Provide the [x, y] coordinate of the cell's center where the given text is located.  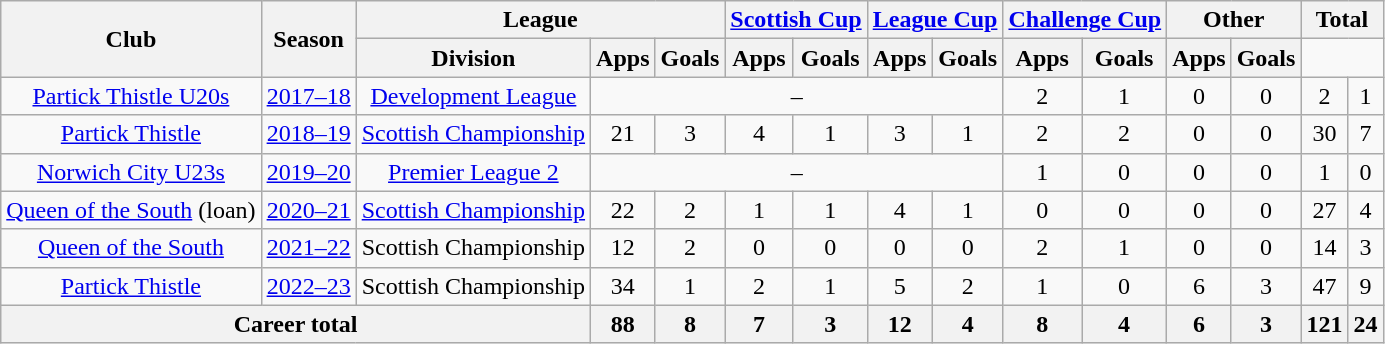
2019–20 [308, 172]
9 [1366, 286]
121 [1324, 324]
34 [623, 286]
88 [623, 324]
League Cup [935, 20]
Career total [296, 324]
14 [1324, 248]
21 [623, 134]
Total [1342, 20]
2017–18 [308, 96]
30 [1324, 134]
League [540, 20]
Queen of the South (loan) [131, 210]
Division [473, 58]
Scottish Cup [796, 20]
5 [900, 286]
2021–22 [308, 248]
Norwich City U23s [131, 172]
47 [1324, 286]
22 [623, 210]
2018–19 [308, 134]
Premier League 2 [473, 172]
24 [1366, 324]
27 [1324, 210]
Partick Thistle U20s [131, 96]
Queen of the South [131, 248]
Club [131, 39]
Development League [473, 96]
Season [308, 39]
2020–21 [308, 210]
Challenge Cup [1085, 20]
Other [1234, 20]
2022–23 [308, 286]
